Return the [x, y] coordinate for the center point of the cell that contains the specified text.  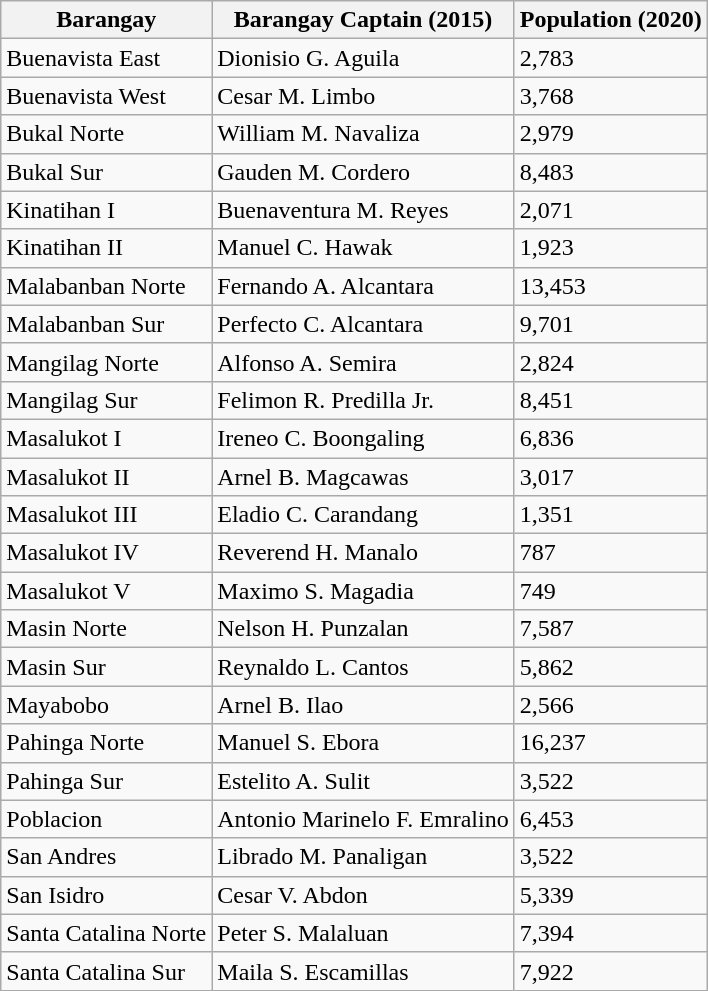
Manuel C. Hawak [363, 248]
Nelson H. Punzalan [363, 629]
Manuel S. Ebora [363, 743]
5,862 [610, 667]
6,836 [610, 438]
Maximo S. Magadia [363, 591]
Perfecto C. Alcantara [363, 324]
Barangay [106, 20]
Masin Norte [106, 629]
Santa Catalina Sur [106, 971]
2,783 [610, 58]
Gauden M. Cordero [363, 172]
Arnel B. Ilao [363, 705]
Masalukot III [106, 515]
13,453 [610, 286]
Masalukot I [106, 438]
8,451 [610, 400]
3,768 [610, 96]
San Isidro [106, 895]
Bukal Sur [106, 172]
Barangay Captain (2015) [363, 20]
3,017 [610, 477]
Librado M. Panaligan [363, 857]
2,824 [610, 362]
Buenavista West [106, 96]
Bukal Norte [106, 134]
6,453 [610, 819]
1,351 [610, 515]
8,483 [610, 172]
Santa Catalina Norte [106, 933]
7,394 [610, 933]
2,071 [610, 210]
Kinatihan II [106, 248]
1,923 [610, 248]
Cesar M. Limbo [363, 96]
Pahinga Sur [106, 781]
Mangilag Norte [106, 362]
William M. Navaliza [363, 134]
Peter S. Malaluan [363, 933]
Arnel B. Magcawas [363, 477]
7,922 [610, 971]
Ireneo C. Boongaling [363, 438]
Poblacion [106, 819]
Masin Sur [106, 667]
2,566 [610, 705]
Masalukot IV [106, 553]
Malabanban Sur [106, 324]
787 [610, 553]
Kinatihan I [106, 210]
Buenaventura M. Reyes [363, 210]
7,587 [610, 629]
Alfonso A. Semira [363, 362]
749 [610, 591]
Cesar V. Abdon [363, 895]
2,979 [610, 134]
Fernando A. Alcantara [363, 286]
Pahinga Norte [106, 743]
San Andres [106, 857]
Masalukot V [106, 591]
Eladio C. Carandang [363, 515]
5,339 [610, 895]
Mangilag Sur [106, 400]
Malabanban Norte [106, 286]
Mayabobo [106, 705]
Masalukot II [106, 477]
Reynaldo L. Cantos [363, 667]
Population (2020) [610, 20]
9,701 [610, 324]
Antonio Marinelo F. Emralino [363, 819]
16,237 [610, 743]
Felimon R. Predilla Jr. [363, 400]
Buenavista East [106, 58]
Dionisio G. Aguila [363, 58]
Maila S. Escamillas [363, 971]
Reverend H. Manalo [363, 553]
Estelito A. Sulit [363, 781]
